Identify which cell holds the provided text, then report its [X, Y] central coordinate. 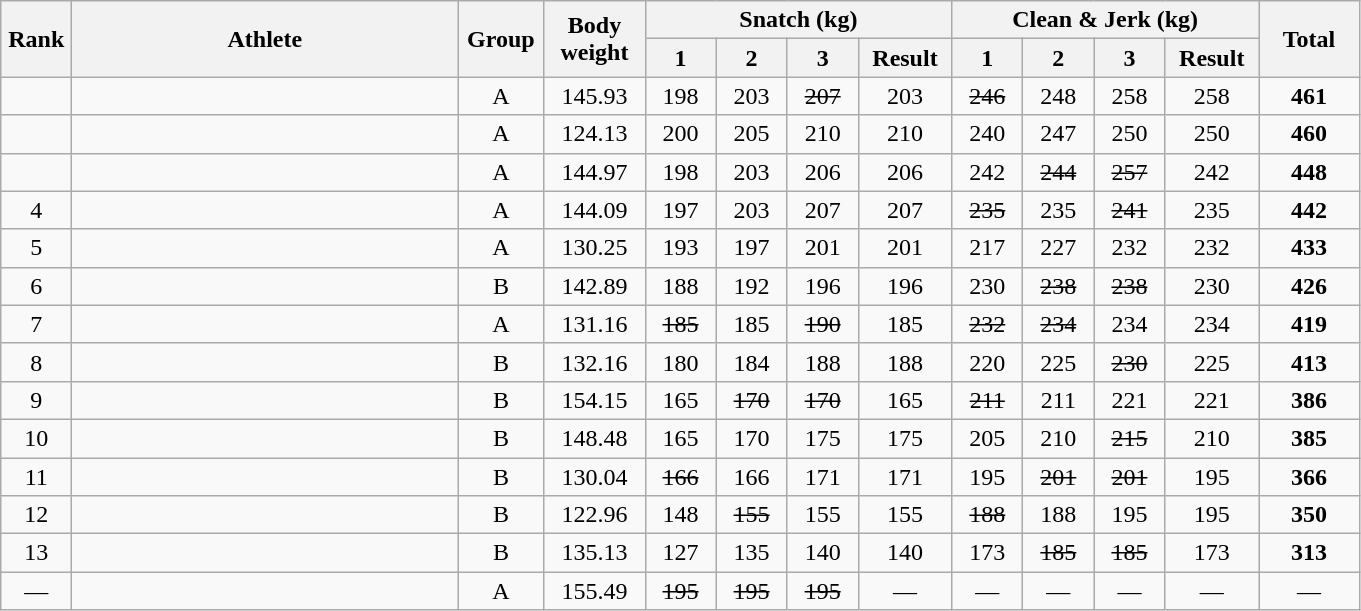
244 [1058, 172]
386 [1308, 400]
180 [680, 362]
433 [1308, 248]
154.15 [594, 400]
148.48 [594, 438]
122.96 [594, 515]
6 [36, 286]
144.09 [594, 210]
460 [1308, 134]
448 [1308, 172]
413 [1308, 362]
313 [1308, 553]
190 [822, 324]
419 [1308, 324]
442 [1308, 210]
7 [36, 324]
155.49 [594, 591]
8 [36, 362]
12 [36, 515]
Body weight [594, 39]
135.13 [594, 553]
130.04 [594, 477]
246 [988, 96]
11 [36, 477]
148 [680, 515]
10 [36, 438]
184 [752, 362]
240 [988, 134]
193 [680, 248]
145.93 [594, 96]
Group [501, 39]
144.97 [594, 172]
215 [1130, 438]
142.89 [594, 286]
127 [680, 553]
426 [1308, 286]
Total [1308, 39]
220 [988, 362]
4 [36, 210]
Snatch (kg) [798, 20]
Rank [36, 39]
461 [1308, 96]
192 [752, 286]
124.13 [594, 134]
248 [1058, 96]
5 [36, 248]
132.16 [594, 362]
131.16 [594, 324]
135 [752, 553]
241 [1130, 210]
366 [1308, 477]
227 [1058, 248]
9 [36, 400]
217 [988, 248]
385 [1308, 438]
247 [1058, 134]
Athlete [265, 39]
350 [1308, 515]
200 [680, 134]
257 [1130, 172]
Clean & Jerk (kg) [1106, 20]
130.25 [594, 248]
13 [36, 553]
